Find where the given text appears and provide that cell's center as [X, Y] coordinate. 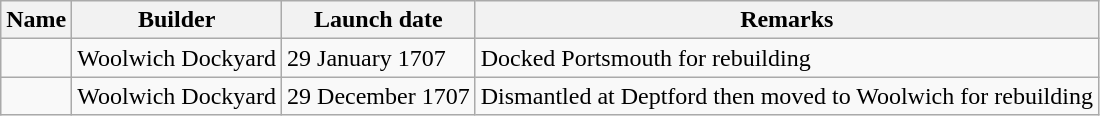
29 January 1707 [379, 58]
Name [36, 20]
Remarks [786, 20]
Launch date [379, 20]
Builder [177, 20]
Docked Portsmouth for rebuilding [786, 58]
Dismantled at Deptford then moved to Woolwich for rebuilding [786, 96]
29 December 1707 [379, 96]
